Identify which cell holds the provided text, then report its (x, y) central coordinate. 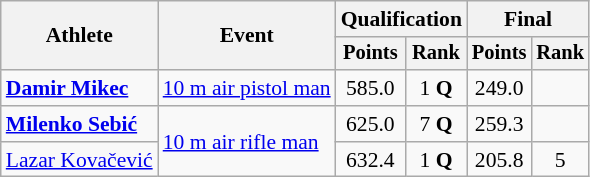
10 m air rifle man (247, 142)
259.3 (499, 124)
Damir Mikec (80, 88)
Athlete (80, 36)
Milenko Sebić (80, 124)
249.0 (499, 88)
Event (247, 36)
625.0 (370, 124)
Qualification (402, 19)
Final (528, 19)
7 Q (436, 124)
585.0 (370, 88)
1 Q (436, 88)
10 m air pistol man (247, 88)
